Return the (x, y) coordinate for the center point of the cell that contains the specified text.  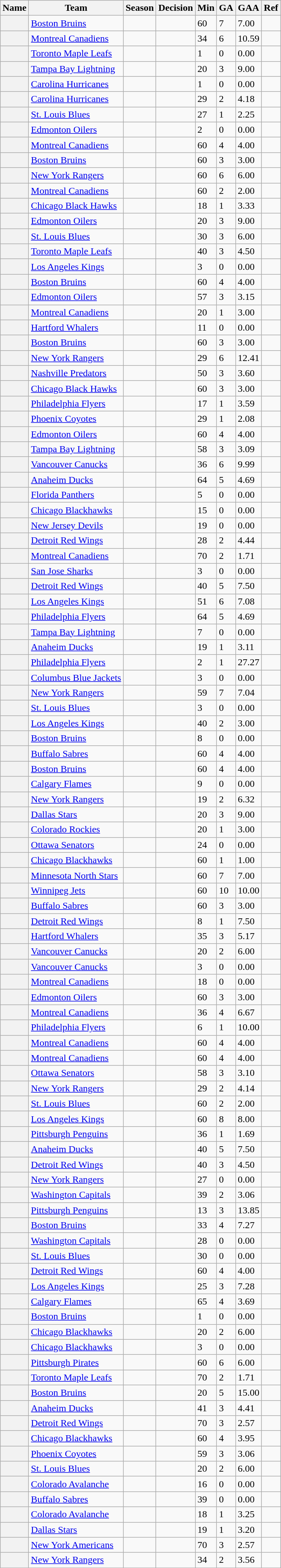
3.59 (248, 403)
Min (206, 8)
35 (206, 936)
4.14 (248, 1088)
3.56 (248, 1560)
7.04 (248, 693)
2.25 (248, 114)
GA (226, 8)
7.08 (248, 601)
24 (206, 845)
7.28 (248, 1286)
25 (206, 1286)
Name (14, 8)
Colorado Rockies (76, 830)
3.69 (248, 1301)
2.08 (248, 419)
17 (206, 403)
Season (140, 8)
3.20 (248, 1530)
New York Americans (76, 1545)
50 (206, 373)
16 (206, 1484)
3.09 (248, 449)
27.27 (248, 662)
Pittsburgh Pirates (76, 1362)
57 (206, 297)
12.41 (248, 358)
7.27 (248, 1225)
9.99 (248, 465)
10.59 (248, 38)
6.67 (248, 1012)
15 (206, 510)
10 (226, 890)
51 (206, 601)
3.15 (248, 297)
33 (206, 1225)
13 (206, 1210)
5.17 (248, 936)
6.32 (248, 799)
13.85 (248, 1210)
4.41 (248, 1408)
4.18 (248, 99)
11 (206, 327)
Decision (176, 8)
3.60 (248, 373)
Winnipeg Jets (76, 890)
GAA (248, 8)
Team (76, 8)
San Jose Sharks (76, 571)
3.11 (248, 647)
15.00 (248, 1392)
4.44 (248, 541)
9 (206, 784)
8.00 (248, 1119)
3.95 (248, 1438)
New Jersey Devils (76, 525)
Minnesota North Stars (76, 875)
65 (206, 1301)
41 (206, 1408)
3.25 (248, 1514)
Columbus Blue Jackets (76, 678)
3.10 (248, 1073)
Florida Panthers (76, 495)
Nashville Predators (76, 373)
1.00 (248, 860)
3.33 (248, 206)
1.69 (248, 1134)
Ref (271, 8)
